Return (x, y) of the center of cell containing provided text 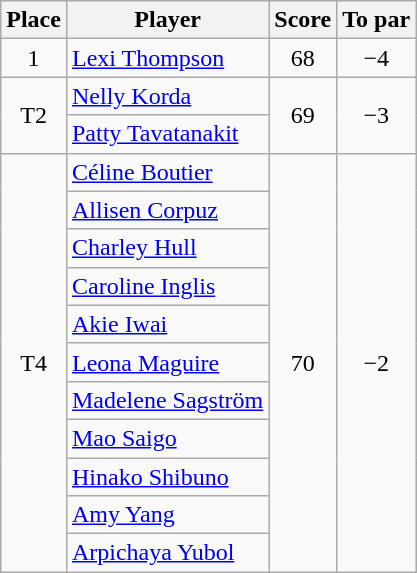
Leona Maguire (167, 362)
1 (34, 58)
Place (34, 20)
Hinako Shibuno (167, 477)
T2 (34, 115)
Player (167, 20)
Mao Saigo (167, 438)
−4 (376, 58)
70 (303, 362)
Céline Boutier (167, 172)
Madelene Sagström (167, 400)
Amy Yang (167, 515)
Charley Hull (167, 248)
Akie Iwai (167, 324)
T4 (34, 362)
Nelly Korda (167, 96)
Allisen Corpuz (167, 210)
Lexi Thompson (167, 58)
Caroline Inglis (167, 286)
Patty Tavatanakit (167, 134)
68 (303, 58)
−3 (376, 115)
Score (303, 20)
−2 (376, 362)
Arpichaya Yubol (167, 553)
To par (376, 20)
69 (303, 115)
